Provide the (X, Y) coordinate of the cell's center where the given text is located.  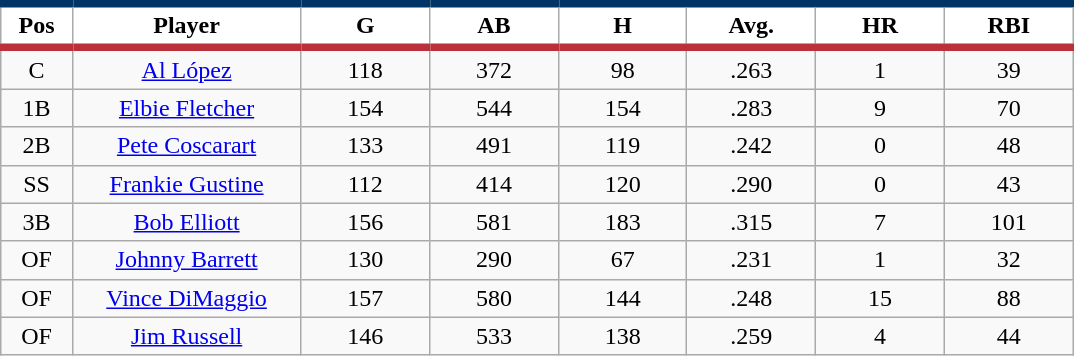
SS (36, 184)
.242 (752, 146)
Johnny Barrett (186, 260)
AB (494, 26)
130 (366, 260)
Player (186, 26)
.263 (752, 68)
3B (36, 222)
544 (494, 108)
112 (366, 184)
43 (1008, 184)
Vince DiMaggio (186, 298)
Pos (36, 26)
.259 (752, 336)
.231 (752, 260)
146 (366, 336)
39 (1008, 68)
G (366, 26)
101 (1008, 222)
119 (622, 146)
157 (366, 298)
C (36, 68)
.290 (752, 184)
HR (880, 26)
9 (880, 108)
133 (366, 146)
70 (1008, 108)
44 (1008, 336)
7 (880, 222)
581 (494, 222)
580 (494, 298)
Bob Elliott (186, 222)
RBI (1008, 26)
88 (1008, 298)
48 (1008, 146)
1B (36, 108)
Pete Coscarart (186, 146)
144 (622, 298)
414 (494, 184)
4 (880, 336)
Avg. (752, 26)
118 (366, 68)
Frankie Gustine (186, 184)
.248 (752, 298)
Jim Russell (186, 336)
Elbie Fletcher (186, 108)
290 (494, 260)
533 (494, 336)
491 (494, 146)
183 (622, 222)
2B (36, 146)
372 (494, 68)
H (622, 26)
120 (622, 184)
67 (622, 260)
15 (880, 298)
Al López (186, 68)
98 (622, 68)
138 (622, 336)
.315 (752, 222)
.283 (752, 108)
32 (1008, 260)
156 (366, 222)
